Provide the [X, Y] coordinate of the cell's center where the given text is located.  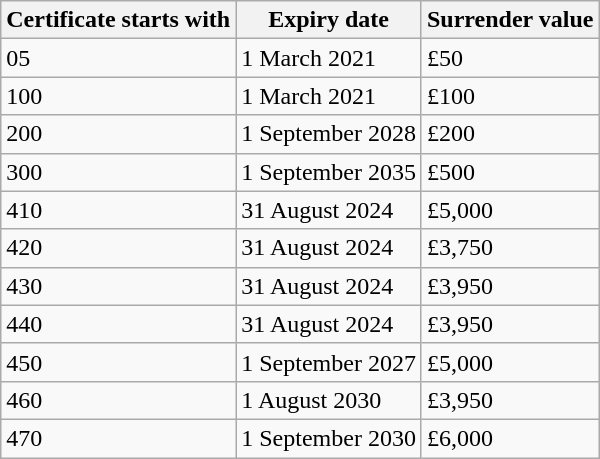
£6,000 [510, 438]
Expiry date [329, 20]
05 [118, 58]
410 [118, 210]
450 [118, 362]
1 August 2030 [329, 400]
1 September 2030 [329, 438]
£100 [510, 96]
200 [118, 134]
1 September 2035 [329, 172]
470 [118, 438]
£500 [510, 172]
£50 [510, 58]
460 [118, 400]
420 [118, 248]
1 September 2027 [329, 362]
100 [118, 96]
300 [118, 172]
Certificate starts with [118, 20]
440 [118, 324]
£3,750 [510, 248]
Surrender value [510, 20]
430 [118, 286]
1 September 2028 [329, 134]
£200 [510, 134]
